Find where the given text appears and provide that cell's center as (x, y) coordinate. 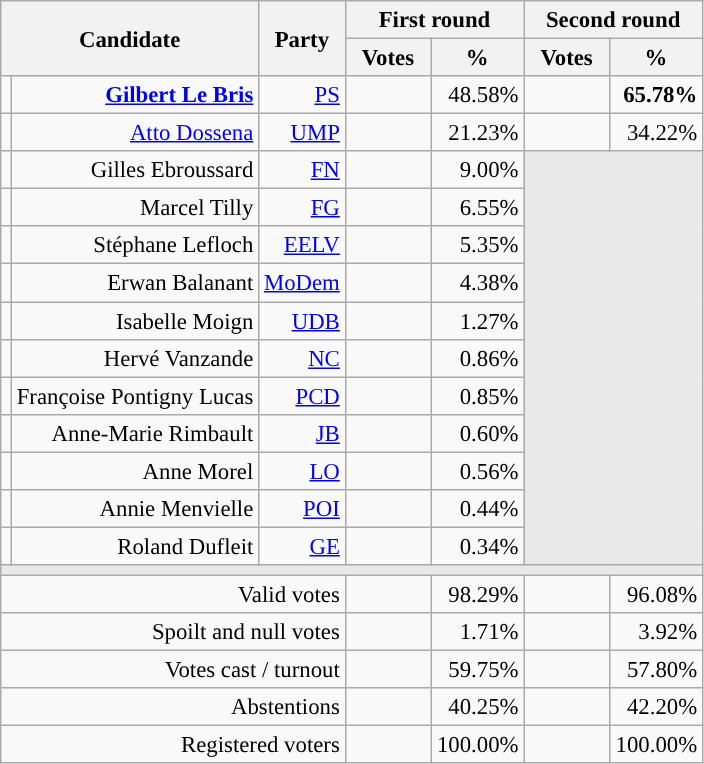
Spoilt and null votes (173, 632)
First round (434, 20)
Anne Morel (134, 471)
40.25% (478, 707)
Françoise Pontigny Lucas (134, 396)
1.71% (478, 632)
6.55% (478, 208)
FG (302, 208)
Valid votes (173, 594)
0.56% (478, 471)
Erwan Balanant (134, 283)
Second round (614, 20)
Candidate (130, 38)
Roland Dufleit (134, 546)
0.86% (478, 358)
Marcel Tilly (134, 208)
0.60% (478, 433)
9.00% (478, 170)
EELV (302, 245)
0.34% (478, 546)
POI (302, 509)
LO (302, 471)
21.23% (478, 133)
Gilles Ebroussard (134, 170)
NC (302, 358)
PS (302, 95)
PCD (302, 396)
65.78% (656, 95)
Gilbert Le Bris (134, 95)
Hervé Vanzande (134, 358)
34.22% (656, 133)
Abstentions (173, 707)
MoDem (302, 283)
Anne-Marie Rimbault (134, 433)
Stéphane Lefloch (134, 245)
4.38% (478, 283)
5.35% (478, 245)
GE (302, 546)
48.58% (478, 95)
UDB (302, 321)
Isabelle Moign (134, 321)
98.29% (478, 594)
Party (302, 38)
57.80% (656, 670)
0.85% (478, 396)
3.92% (656, 632)
0.44% (478, 509)
Atto Dossena (134, 133)
Votes cast / turnout (173, 670)
FN (302, 170)
59.75% (478, 670)
42.20% (656, 707)
96.08% (656, 594)
UMP (302, 133)
JB (302, 433)
1.27% (478, 321)
Annie Menvielle (134, 509)
Registered voters (173, 745)
